For the text-containing cell, return its midpoint in [X, Y] coordinate format. 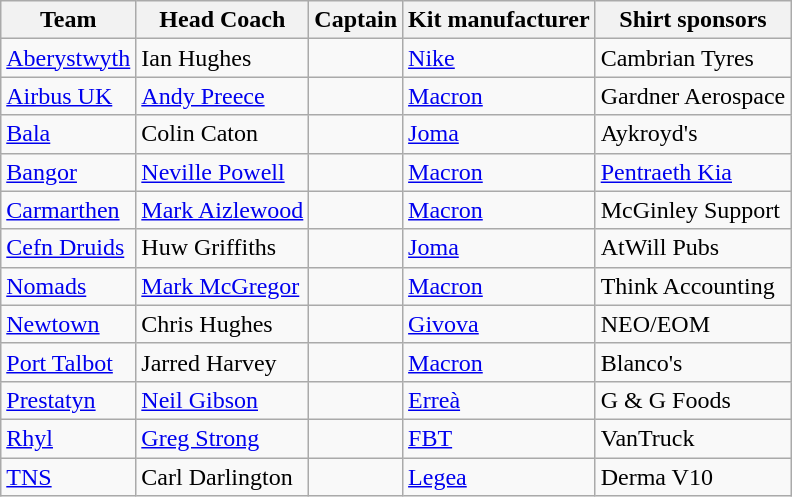
Andy Preece [222, 96]
Prestatyn [68, 400]
Jarred Harvey [222, 362]
Mark McGregor [222, 286]
McGinley Support [693, 210]
NEO/EOM [693, 324]
Gardner Aerospace [693, 96]
Head Coach [222, 20]
Rhyl [68, 438]
Shirt sponsors [693, 20]
Bangor [68, 172]
Mark Aizlewood [222, 210]
Cambrian Tyres [693, 58]
Blanco's [693, 362]
Aberystwyth [68, 58]
Pentraeth Kia [693, 172]
Team [68, 20]
Captain [356, 20]
Port Talbot [68, 362]
TNS [68, 477]
Cefn Druids [68, 248]
Newtown [68, 324]
Airbus UK [68, 96]
Chris Hughes [222, 324]
Huw Griffiths [222, 248]
Erreà [500, 400]
Colin Caton [222, 134]
Givova [500, 324]
AtWill Pubs [693, 248]
Carmarthen [68, 210]
Legea [500, 477]
Nomads [68, 286]
Derma V10 [693, 477]
Neville Powell [222, 172]
Kit manufacturer [500, 20]
Greg Strong [222, 438]
FBT [500, 438]
Carl Darlington [222, 477]
Nike [500, 58]
Aykroyd's [693, 134]
Think Accounting [693, 286]
G & G Foods [693, 400]
VanTruck [693, 438]
Bala [68, 134]
Neil Gibson [222, 400]
Ian Hughes [222, 58]
